Locate the cell with the specified text and output its [X, Y] center coordinate. 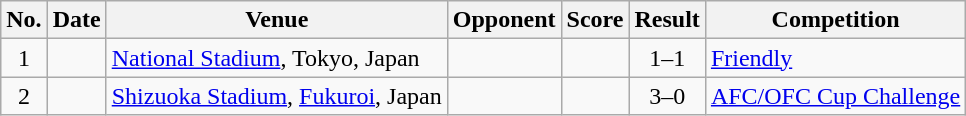
Friendly [835, 58]
3–0 [667, 96]
2 [24, 96]
National Stadium, Tokyo, Japan [276, 58]
Score [595, 20]
Competition [835, 20]
1 [24, 58]
Opponent [504, 20]
No. [24, 20]
1–1 [667, 58]
Venue [276, 20]
Result [667, 20]
Shizuoka Stadium, Fukuroi, Japan [276, 96]
Date [76, 20]
AFC/OFC Cup Challenge [835, 96]
